Extract the (x, y) coordinate from the center of the cell holding the provided text.  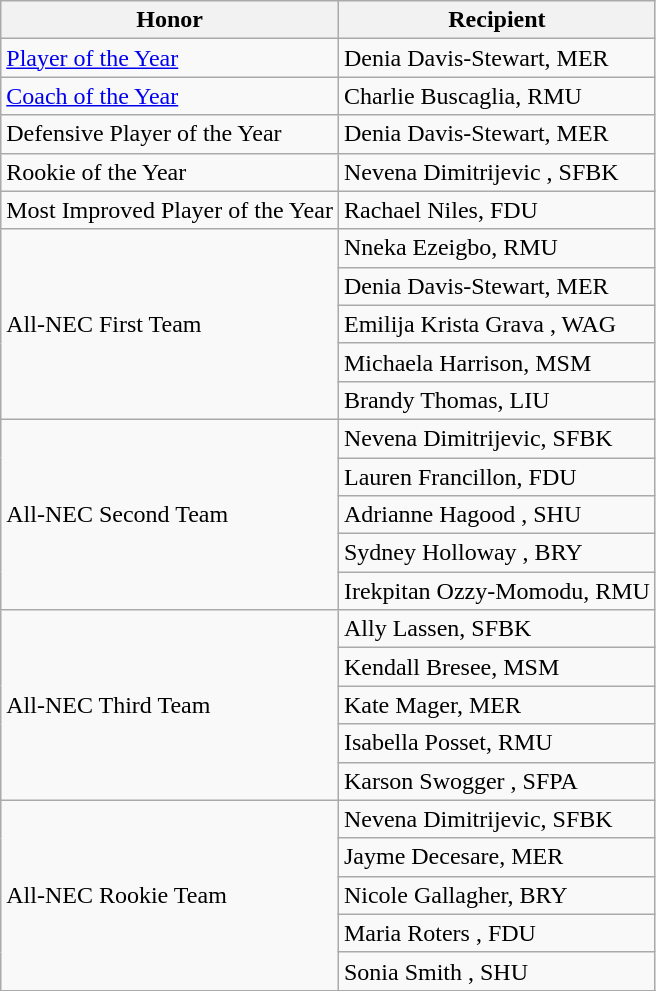
Karson Swogger , SFPA (496, 781)
All-NEC Third Team (170, 705)
Defensive Player of the Year (170, 134)
Honor (170, 20)
All-NEC Rookie Team (170, 895)
Sydney Holloway , BRY (496, 553)
Nneka Ezeigbo, RMU (496, 248)
Coach of the Year (170, 96)
Player of the Year (170, 58)
Lauren Francillon, FDU (496, 477)
Kendall Bresee, MSM (496, 667)
Sonia Smith , SHU (496, 971)
All-NEC Second Team (170, 514)
Adrianne Hagood , SHU (496, 515)
Ally Lassen, SFBK (496, 629)
Recipient (496, 20)
Isabella Posset, RMU (496, 743)
All-NEC First Team (170, 324)
Michaela Harrison, MSM (496, 362)
Jayme Decesare, MER (496, 857)
Most Improved Player of the Year (170, 210)
Emilija Krista Grava , WAG (496, 324)
Kate Mager, MER (496, 705)
Rookie of the Year (170, 172)
Nicole Gallagher, BRY (496, 895)
Rachael Niles, FDU (496, 210)
Irekpitan Ozzy-Momodu, RMU (496, 591)
Brandy Thomas, LIU (496, 400)
Charlie Buscaglia, RMU (496, 96)
Maria Roters , FDU (496, 933)
Nevena Dimitrijevic , SFBK (496, 172)
